From the cell containing the given text, extract its center point as [X, Y] coordinate. 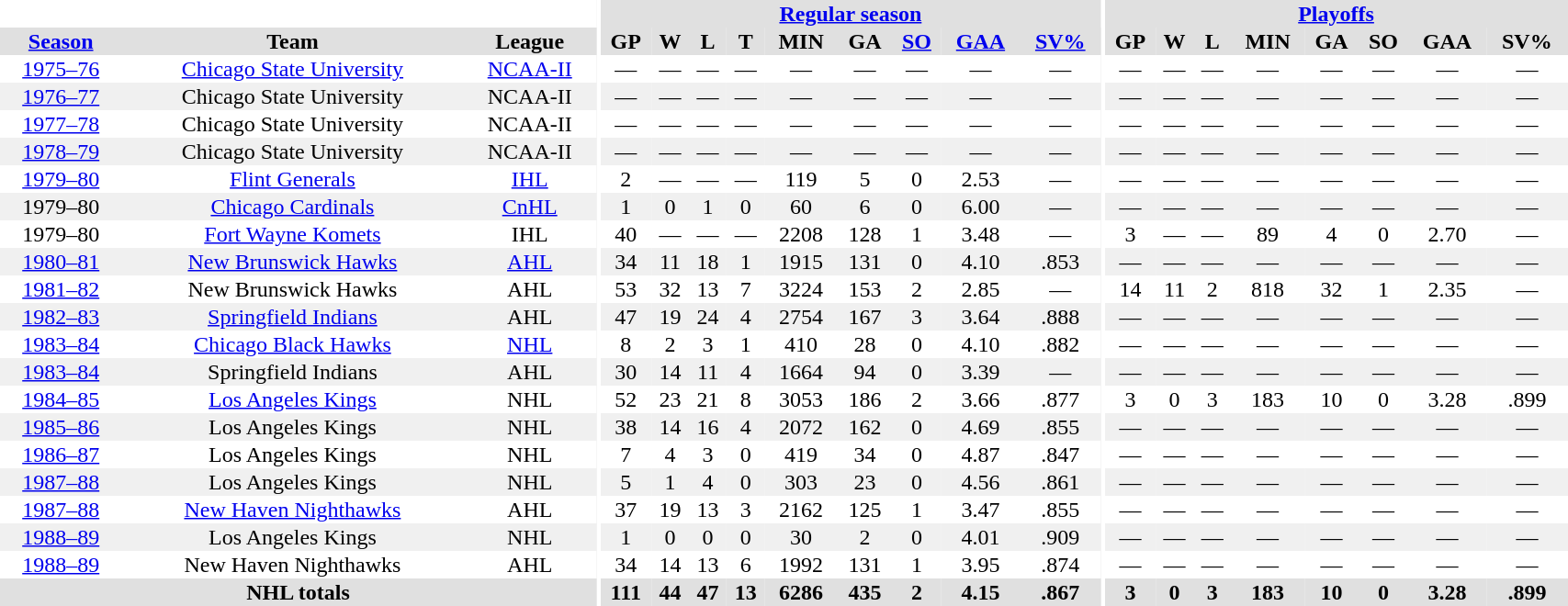
1985–86 [61, 427]
NHL totals [298, 592]
Chicago Black Hawks [292, 344]
1664 [801, 372]
111 [626, 592]
128 [865, 234]
4.87 [981, 454]
.888 [1060, 317]
162 [865, 427]
3.39 [981, 372]
1984–85 [61, 399]
2.70 [1448, 234]
Flint Generals [292, 179]
.861 [1060, 482]
.847 [1060, 454]
94 [865, 372]
2.85 [981, 289]
53 [626, 289]
18 [707, 262]
.909 [1060, 537]
21 [707, 399]
4.69 [981, 427]
186 [865, 399]
119 [801, 179]
1986–87 [61, 454]
T [746, 41]
1915 [801, 262]
167 [865, 317]
.867 [1060, 592]
3.47 [981, 510]
Regular season [851, 14]
CnHL [529, 207]
4.01 [981, 537]
28 [865, 344]
2.53 [981, 179]
3.66 [981, 399]
419 [801, 454]
.882 [1060, 344]
Team [292, 41]
2754 [801, 317]
1980–81 [61, 262]
1977–78 [61, 124]
3.95 [981, 565]
2072 [801, 427]
60 [801, 207]
435 [865, 592]
.853 [1060, 262]
6286 [801, 592]
1992 [801, 565]
Season [61, 41]
3053 [801, 399]
1975–76 [61, 69]
2162 [801, 510]
3.48 [981, 234]
52 [626, 399]
Playoffs [1337, 14]
410 [801, 344]
4.15 [981, 592]
3.64 [981, 317]
153 [865, 289]
38 [626, 427]
1978–79 [61, 151]
44 [671, 592]
40 [626, 234]
37 [626, 510]
.877 [1060, 399]
2.35 [1448, 289]
.874 [1060, 565]
16 [707, 427]
Fort Wayne Komets [292, 234]
303 [801, 482]
1981–82 [61, 289]
1976–77 [61, 96]
League [529, 41]
4.56 [981, 482]
24 [707, 317]
Chicago Cardinals [292, 207]
6.00 [981, 207]
89 [1268, 234]
2208 [801, 234]
818 [1268, 289]
125 [865, 510]
1982–83 [61, 317]
3224 [801, 289]
